Scan for the cell matching the given text and deliver its (x, y) coordinate at center. 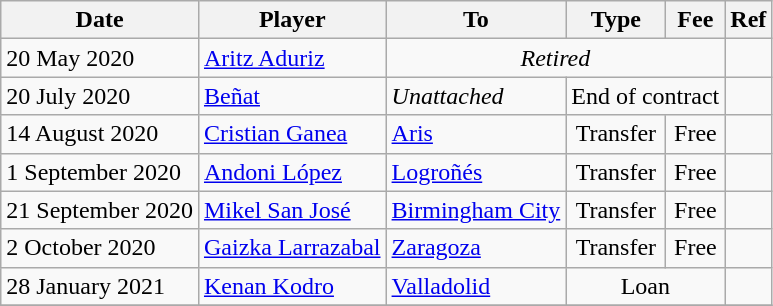
Beñat (292, 96)
1 September 2020 (100, 172)
Fee (696, 20)
Type (616, 20)
Player (292, 20)
Logroñés (476, 172)
Retired (556, 58)
14 August 2020 (100, 134)
Kenan Kodro (292, 286)
Gaizka Larrazabal (292, 248)
21 September 2020 (100, 210)
20 May 2020 (100, 58)
Ref (748, 20)
Cristian Ganea (292, 134)
28 January 2021 (100, 286)
Birmingham City (476, 210)
Aris (476, 134)
Zaragoza (476, 248)
Loan (646, 286)
Unattached (476, 96)
Mikel San José (292, 210)
Date (100, 20)
Andoni López (292, 172)
To (476, 20)
20 July 2020 (100, 96)
2 October 2020 (100, 248)
Valladolid (476, 286)
End of contract (646, 96)
Aritz Aduriz (292, 58)
